Determine the [x, y] coordinate at the center of the cell enclosing the given text.  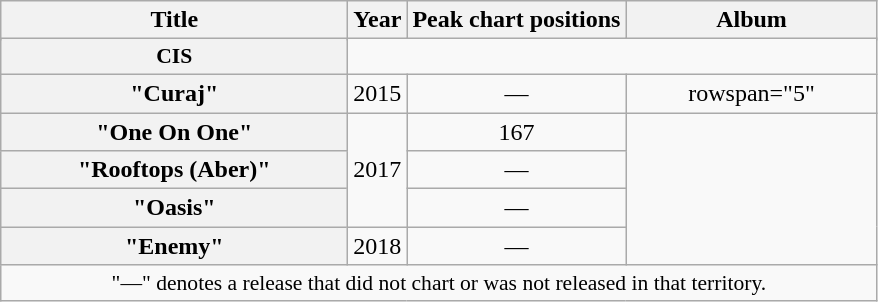
Album [752, 20]
Title [174, 20]
"Curaj" [174, 93]
167 [516, 131]
"Rooftops (Aber)" [174, 170]
Year [378, 20]
2017 [378, 169]
"—" denotes a release that did not chart or was not released in that territory. [439, 283]
"Enemy" [174, 246]
2018 [378, 246]
2015 [378, 93]
"One On One" [174, 131]
rowspan="5" [752, 93]
"Oasis" [174, 208]
CIS [174, 57]
Peak chart positions [516, 20]
